Provide the [X, Y] coordinate of the cell's center where the given text is located.  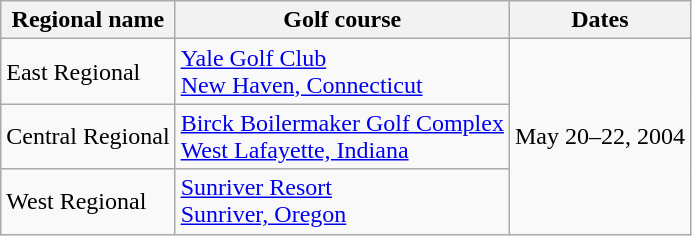
Sunriver ResortSunriver, Oregon [342, 202]
West Regional [88, 202]
Central Regional [88, 136]
Golf course [342, 20]
Dates [600, 20]
East Regional [88, 72]
Yale Golf ClubNew Haven, Connecticut [342, 72]
May 20–22, 2004 [600, 136]
Birck Boilermaker Golf ComplexWest Lafayette, Indiana [342, 136]
Regional name [88, 20]
